Search for the cell housing the specified text and yield its [x, y] center coordinate. 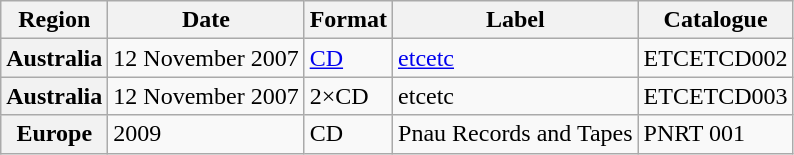
ETCETCD003 [716, 96]
PNRT 001 [716, 134]
Label [516, 20]
Pnau Records and Tapes [516, 134]
ETCETCD002 [716, 58]
2009 [206, 134]
Format [348, 20]
2×CD [348, 96]
Region [54, 20]
Catalogue [716, 20]
Date [206, 20]
Europe [54, 134]
